For the text-containing cell, return its midpoint in (X, Y) coordinate format. 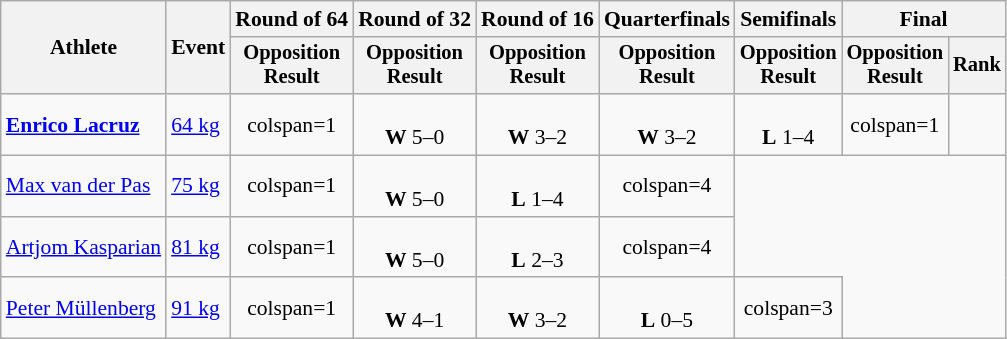
L 2–3 (538, 248)
81 kg (198, 248)
Round of 32 (414, 19)
Peter Müllenberg (84, 308)
L 0–5 (667, 308)
Final (924, 19)
Athlete (84, 48)
Round of 16 (538, 19)
W 4–1 (414, 308)
91 kg (198, 308)
colspan=3 (788, 308)
Rank (977, 66)
Round of 64 (292, 19)
Semifinals (788, 19)
75 kg (198, 186)
64 kg (198, 124)
Enrico Lacruz (84, 124)
Max van der Pas (84, 186)
Event (198, 48)
Quarterfinals (667, 19)
Artjom Kasparian (84, 248)
